Capture the cell that displays the provided text and extract its [X, Y] central coordinate. 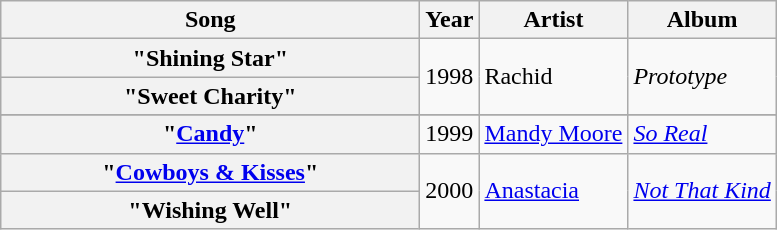
"Candy" [210, 134]
Prototype [702, 77]
2000 [450, 191]
Anastacia [554, 191]
Artist [554, 20]
"Cowboys & Kisses" [210, 172]
1998 [450, 77]
Album [702, 20]
So Real [702, 134]
"Wishing Well" [210, 210]
Mandy Moore [554, 134]
1999 [450, 134]
Year [450, 20]
Song [210, 20]
"Sweet Charity" [210, 96]
Rachid [554, 77]
Not That Kind [702, 191]
"Shining Star" [210, 58]
